Locate the cell with the specified text and output its (x, y) center coordinate. 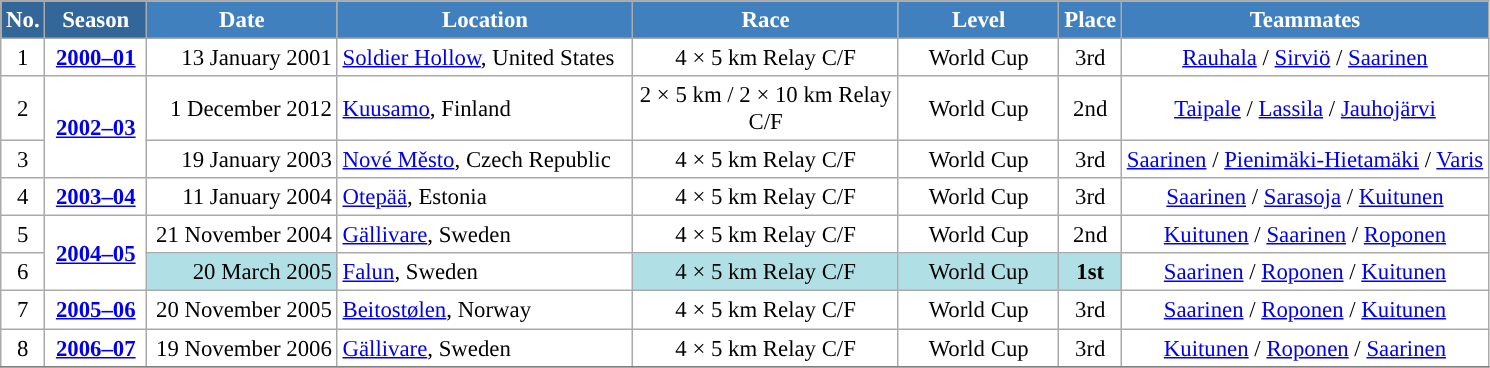
2000–01 (96, 58)
Soldier Hollow, United States (485, 58)
Saarinen / Sarasoja / Kuitunen (1304, 197)
13 January 2001 (242, 58)
2002–03 (96, 127)
Kuusamo, Finland (485, 108)
19 November 2006 (242, 348)
2 (23, 108)
Place (1090, 20)
2 × 5 km / 2 × 10 km Relay C/F (766, 108)
7 (23, 310)
3 (23, 160)
No. (23, 20)
20 November 2005 (242, 310)
5 (23, 235)
2004–05 (96, 254)
2005–06 (96, 310)
1 (23, 58)
Teammates (1304, 20)
Race (766, 20)
Kuitunen / Saarinen / Roponen (1304, 235)
1st (1090, 273)
Falun, Sweden (485, 273)
Date (242, 20)
6 (23, 273)
8 (23, 348)
Season (96, 20)
Saarinen / Pienimäki-Hietamäki / Varis (1304, 160)
Taipale / Lassila / Jauhojärvi (1304, 108)
4 (23, 197)
2003–04 (96, 197)
Otepää, Estonia (485, 197)
Nové Město, Czech Republic (485, 160)
Location (485, 20)
1 December 2012 (242, 108)
19 January 2003 (242, 160)
Beitostølen, Norway (485, 310)
11 January 2004 (242, 197)
21 November 2004 (242, 235)
20 March 2005 (242, 273)
Kuitunen / Roponen / Saarinen (1304, 348)
2006–07 (96, 348)
Rauhala / Sirviö / Saarinen (1304, 58)
Level (978, 20)
